Identify which cell holds the provided text, then report its [X, Y] central coordinate. 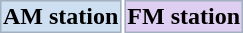
AM station [60, 16]
FM station [184, 16]
